Pinpoint the cell where the given text exists, returning its [X, Y] midpoint coordinate. 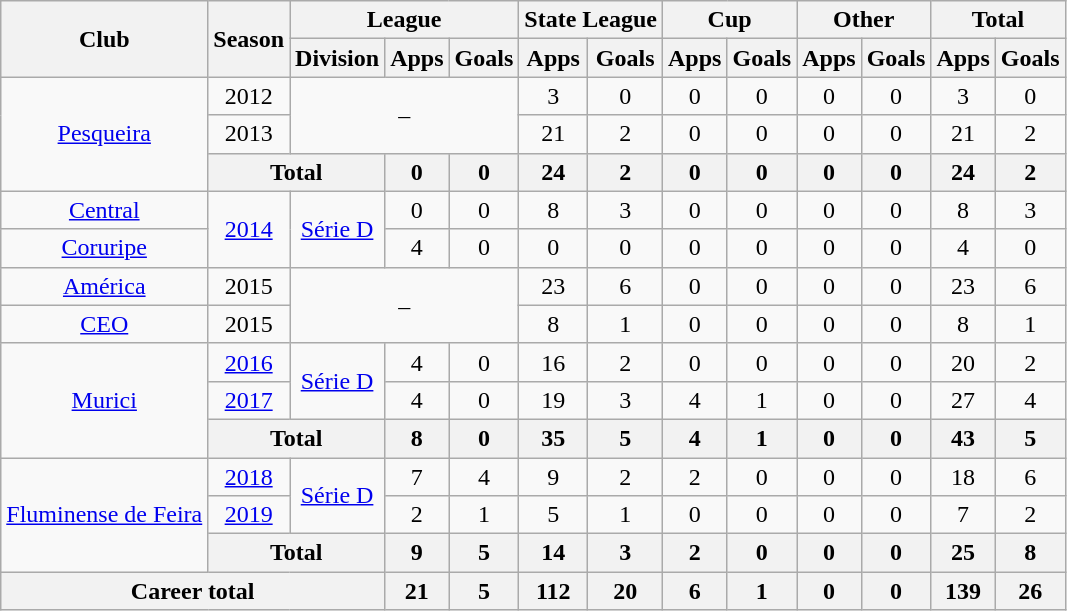
35 [554, 438]
CEO [104, 324]
League [404, 20]
16 [554, 362]
26 [1030, 591]
2017 [249, 400]
14 [554, 553]
2016 [249, 362]
18 [963, 477]
Career total [193, 591]
Fluminense de Feira [104, 515]
25 [963, 553]
2012 [249, 96]
27 [963, 400]
2013 [249, 134]
19 [554, 400]
Club [104, 39]
Murici [104, 400]
Cup [730, 20]
Other [864, 20]
Division [338, 58]
139 [963, 591]
2018 [249, 477]
2019 [249, 515]
Season [249, 39]
Pesqueira [104, 134]
43 [963, 438]
112 [554, 591]
2014 [249, 229]
Central [104, 210]
América [104, 286]
Coruripe [104, 248]
State League [591, 20]
